Provide the [X, Y] coordinate of the cell's center where the given text is located.  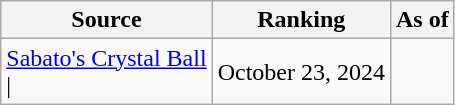
Sabato's Crystal Ball| [106, 72]
October 23, 2024 [301, 72]
Source [106, 20]
Ranking [301, 20]
As of [422, 20]
